Output the [X, Y] coordinate of the center of the cell containing the given text.  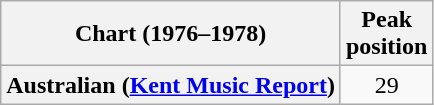
Peakposition [386, 34]
Chart (1976–1978) [171, 34]
Australian (Kent Music Report) [171, 85]
29 [386, 85]
